Identify which cell holds the provided text, then report its (x, y) central coordinate. 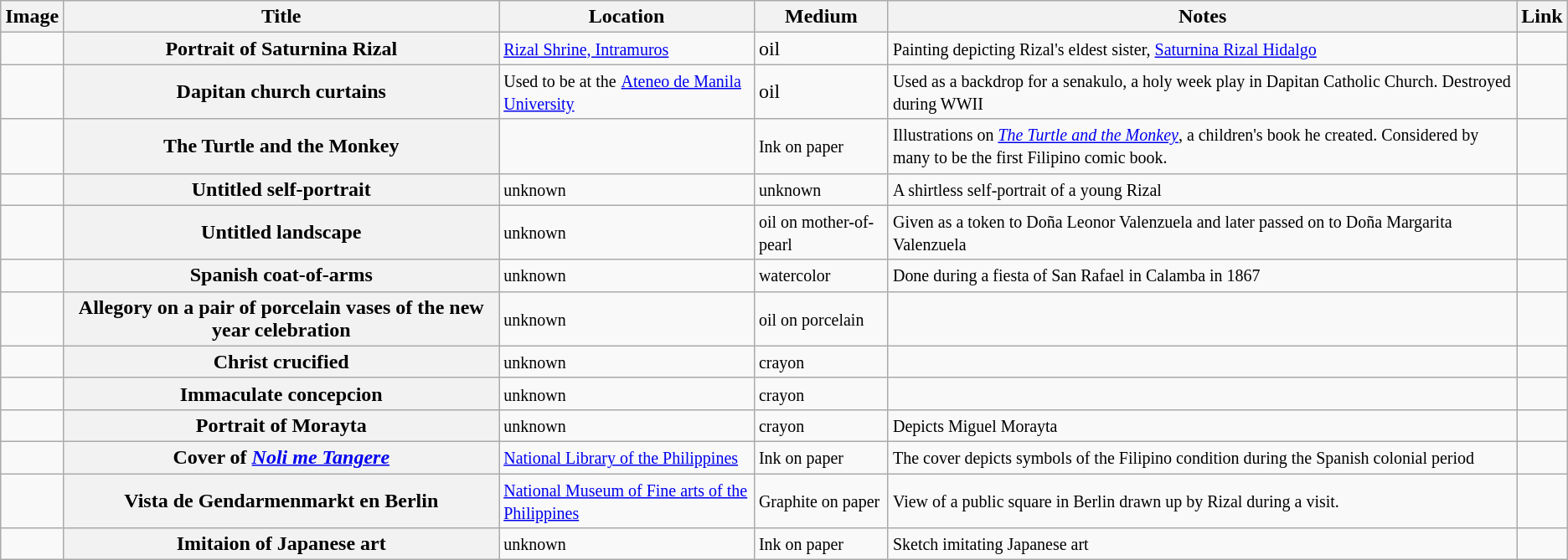
oil on mother-of-pearl (821, 233)
watercolor (821, 275)
Notes (1202, 17)
Immaculate concepcion (281, 393)
oil on porcelain (821, 318)
Portrait of Saturnina Rizal (281, 49)
Depicts Miguel Morayta (1202, 425)
Allegory on a pair of porcelain vases of the new year celebration (281, 318)
National Museum of Fine arts of the Philippines (627, 501)
Given as a token to Doña Leonor Valenzuela and later passed on to Doña Margarita Valenzuela (1202, 233)
Untitled self-portrait (281, 189)
National Library of the Philippines (627, 457)
Graphite on paper (821, 501)
Cover of Noli me Tangere (281, 457)
Untitled landscape (281, 233)
Dapitan church curtains (281, 92)
Spanish coat-of-arms (281, 275)
Portrait of Morayta (281, 425)
View of a public square in Berlin drawn up by Rizal during a visit. (1202, 501)
Rizal Shrine, Intramuros (627, 49)
Illustrations on The Turtle and the Monkey, a children's book he created. Considered by many to be the first Filipino comic book. (1202, 146)
Done during a fiesta of San Rafael in Calamba in 1867 (1202, 275)
The Turtle and the Monkey (281, 146)
Used to be at the Ateneo de Manila University (627, 92)
Used as a backdrop for a senakulo, a holy week play in Dapitan Catholic Church. Destroyed during WWII (1202, 92)
Image (32, 17)
Medium (821, 17)
A shirtless self-portrait of a young Rizal (1202, 189)
Title (281, 17)
Christ crucified (281, 362)
Painting depicting Rizal's eldest sister, Saturnina Rizal Hidalgo (1202, 49)
Link (1542, 17)
Location (627, 17)
Sketch imitating Japanese art (1202, 544)
Vista de Gendarmenmarkt en Berlin (281, 501)
Imitaion of Japanese art (281, 544)
The cover depicts symbols of the Filipino condition during the Spanish colonial period (1202, 457)
